Provide the [x, y] coordinate of the cell's center where the given text is located.  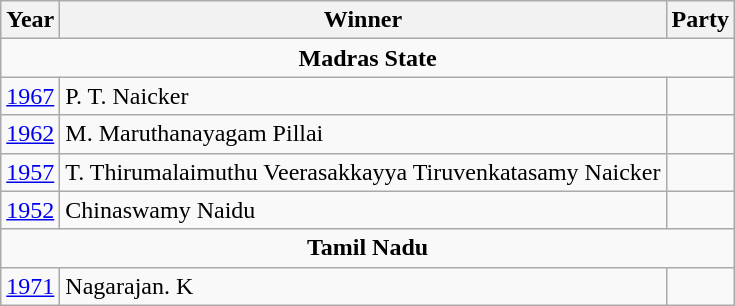
1967 [30, 96]
1952 [30, 210]
P. T. Naicker [363, 96]
Madras State [368, 58]
Winner [363, 20]
M. Maruthanayagam Pillai [363, 134]
1957 [30, 172]
Tamil Nadu [368, 248]
Chinaswamy Naidu [363, 210]
Year [30, 20]
T. Thirumalaimuthu Veerasakkayya Tiruvenkatasamy Naicker [363, 172]
1971 [30, 286]
1962 [30, 134]
Party [700, 20]
Nagarajan. K [363, 286]
